Scan for the cell matching the given text and deliver its [X, Y] coordinate at center. 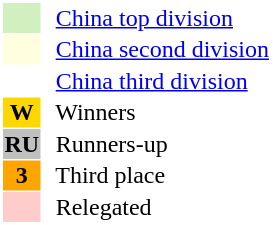
Runners-up [156, 144]
China second division [156, 49]
China third division [156, 81]
RU [22, 144]
Winners [156, 113]
Relegated [156, 207]
Third place [156, 175]
China top division [156, 18]
3 [22, 175]
W [22, 113]
